Scan for the cell matching the given text and deliver its [X, Y] coordinate at center. 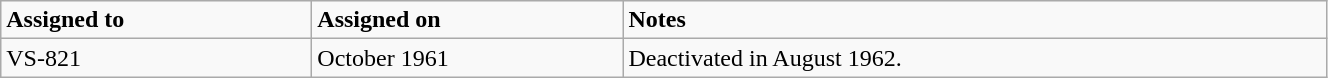
Notes [975, 20]
Assigned to [156, 20]
Assigned on [468, 20]
October 1961 [468, 58]
VS-821 [156, 58]
Deactivated in August 1962. [975, 58]
